Provide the (x, y) coordinate of the cell's center where the given text is located.  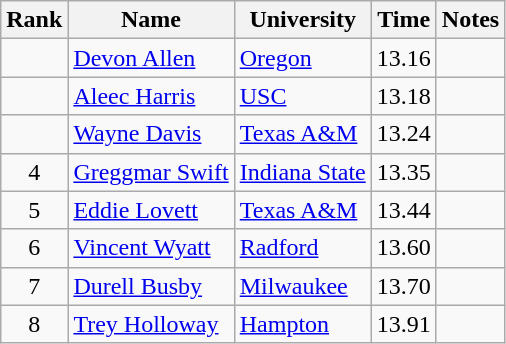
Indiana State (302, 172)
13.35 (404, 172)
13.44 (404, 210)
13.91 (404, 324)
13.18 (404, 96)
4 (34, 172)
University (302, 20)
Durell Busby (151, 286)
Trey Holloway (151, 324)
Radford (302, 248)
6 (34, 248)
5 (34, 210)
13.70 (404, 286)
Rank (34, 20)
Wayne Davis (151, 134)
Milwaukee (302, 286)
13.16 (404, 58)
Devon Allen (151, 58)
Aleec Harris (151, 96)
7 (34, 286)
Notes (470, 20)
13.60 (404, 248)
Hampton (302, 324)
USC (302, 96)
Time (404, 20)
13.24 (404, 134)
Greggmar Swift (151, 172)
Eddie Lovett (151, 210)
8 (34, 324)
Oregon (302, 58)
Vincent Wyatt (151, 248)
Name (151, 20)
